Identify which cell holds the provided text, then report its [X, Y] central coordinate. 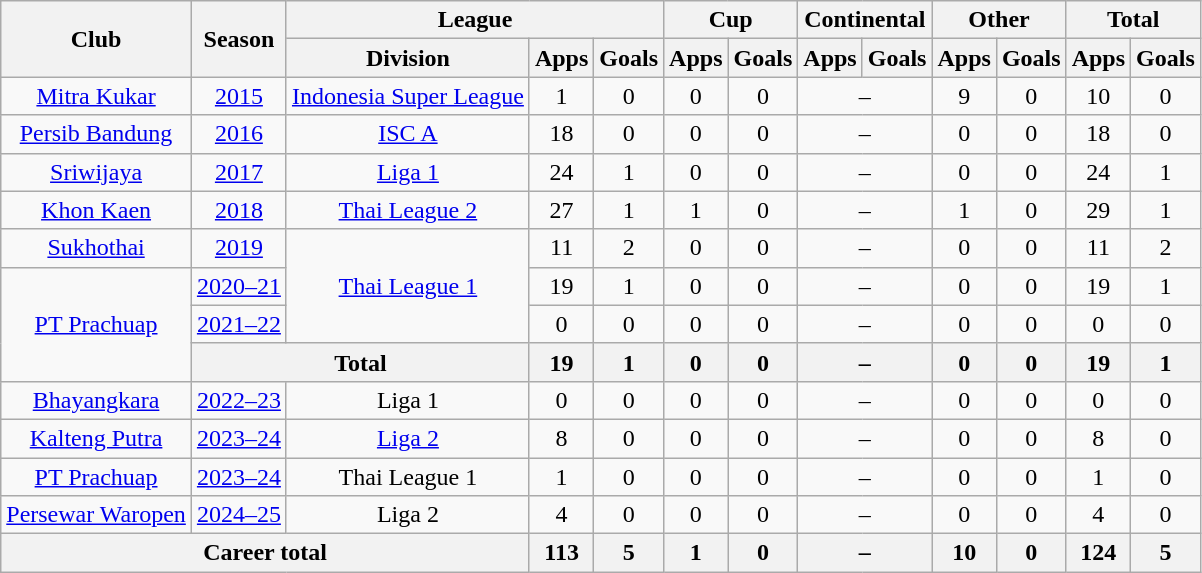
Persib Bandung [96, 134]
27 [561, 210]
2021–22 [238, 324]
Season [238, 39]
Persewar Waropen [96, 515]
Club [96, 39]
113 [561, 553]
2017 [238, 172]
2019 [238, 248]
Cup [731, 20]
Division [408, 58]
Other [999, 20]
Sriwijaya [96, 172]
9 [964, 96]
Sukhothai [96, 248]
Khon Kaen [96, 210]
ISC A [408, 134]
League [474, 20]
Mitra Kukar [96, 96]
Career total [266, 553]
Indonesia Super League [408, 96]
124 [1098, 553]
2022–23 [238, 400]
2024–25 [238, 515]
Thai League 2 [408, 210]
2020–21 [238, 286]
Bhayangkara [96, 400]
2015 [238, 96]
2018 [238, 210]
29 [1098, 210]
2016 [238, 134]
Continental [865, 20]
Kalteng Putra [96, 438]
